Search for the cell housing the specified text and yield its [x, y] center coordinate. 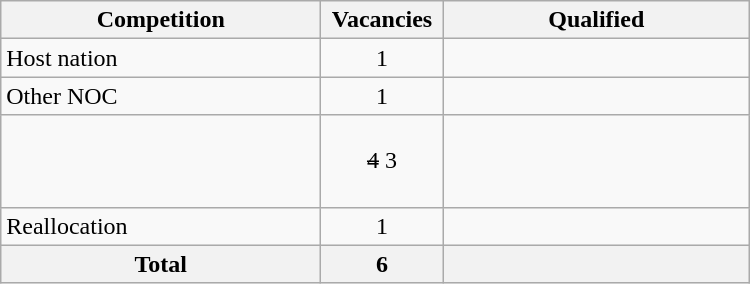
Reallocation [161, 226]
Total [161, 264]
Host nation [161, 58]
Vacancies [382, 20]
Qualified [596, 20]
Other NOC [161, 96]
Competition [161, 20]
6 [382, 264]
4 3 [382, 161]
